Locate the cell with the specified text and output its [X, Y] center coordinate. 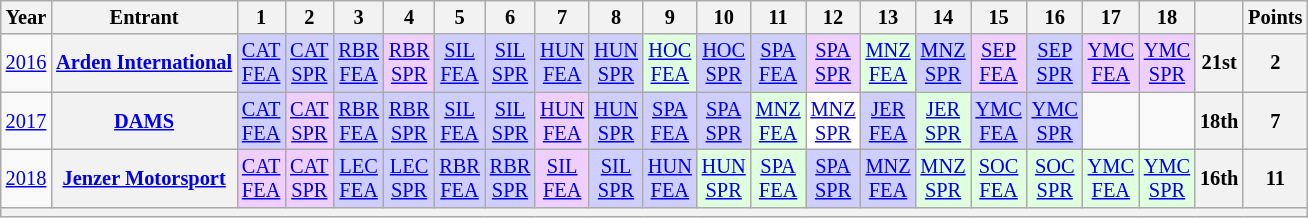
14 [944, 17]
13 [888, 17]
18 [1167, 17]
HOCFEA [670, 63]
HOCSPR [724, 63]
1 [261, 17]
Jenzer Motorsport [144, 178]
3 [358, 17]
18th [1219, 121]
2018 [26, 178]
2017 [26, 121]
SEPSPR [1055, 63]
21st [1219, 63]
8 [616, 17]
Points [1275, 17]
Entrant [144, 17]
LECSPR [409, 178]
JERSPR [944, 121]
LECFEA [358, 178]
Arden International [144, 63]
16 [1055, 17]
2016 [26, 63]
SOCFEA [999, 178]
4 [409, 17]
SOCSPR [1055, 178]
15 [999, 17]
Year [26, 17]
DAMS [144, 121]
JERFEA [888, 121]
10 [724, 17]
17 [1111, 17]
16th [1219, 178]
5 [459, 17]
6 [510, 17]
12 [834, 17]
9 [670, 17]
SEPFEA [999, 63]
